Identify which cell holds the provided text, then report its (X, Y) central coordinate. 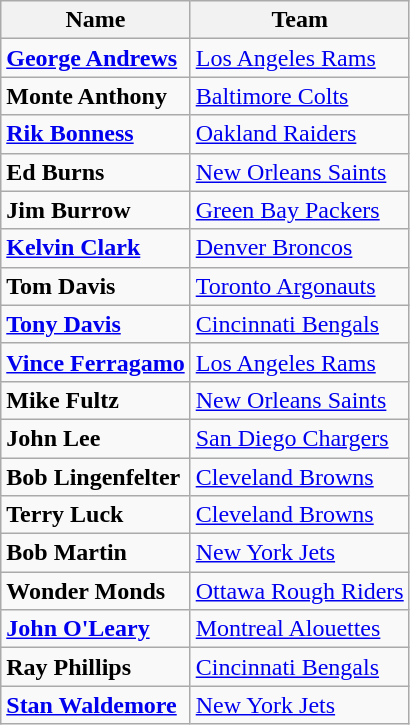
Tom Davis (96, 286)
Kelvin Clark (96, 248)
Ray Phillips (96, 667)
Montreal Alouettes (300, 629)
John Lee (96, 438)
Ottawa Rough Riders (300, 591)
Terry Luck (96, 515)
Baltimore Colts (300, 96)
John O'Leary (96, 629)
Wonder Monds (96, 591)
Tony Davis (96, 324)
Monte Anthony (96, 96)
Ed Burns (96, 172)
Vince Ferragamo (96, 362)
George Andrews (96, 58)
Bob Lingenfelter (96, 477)
San Diego Chargers (300, 438)
Toronto Argonauts (300, 286)
Name (96, 20)
Bob Martin (96, 553)
Team (300, 20)
Stan Waldemore (96, 705)
Oakland Raiders (300, 134)
Mike Fultz (96, 400)
Rik Bonness (96, 134)
Denver Broncos (300, 248)
Green Bay Packers (300, 210)
Jim Burrow (96, 210)
